Scan for the cell matching the given text and deliver its [X, Y] coordinate at center. 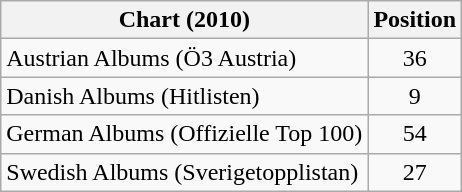
9 [415, 96]
Austrian Albums (Ö3 Austria) [184, 58]
German Albums (Offizielle Top 100) [184, 134]
Position [415, 20]
Chart (2010) [184, 20]
Swedish Albums (Sverigetopplistan) [184, 172]
36 [415, 58]
27 [415, 172]
Danish Albums (Hitlisten) [184, 96]
54 [415, 134]
